For the text-containing cell, return its midpoint in (x, y) coordinate format. 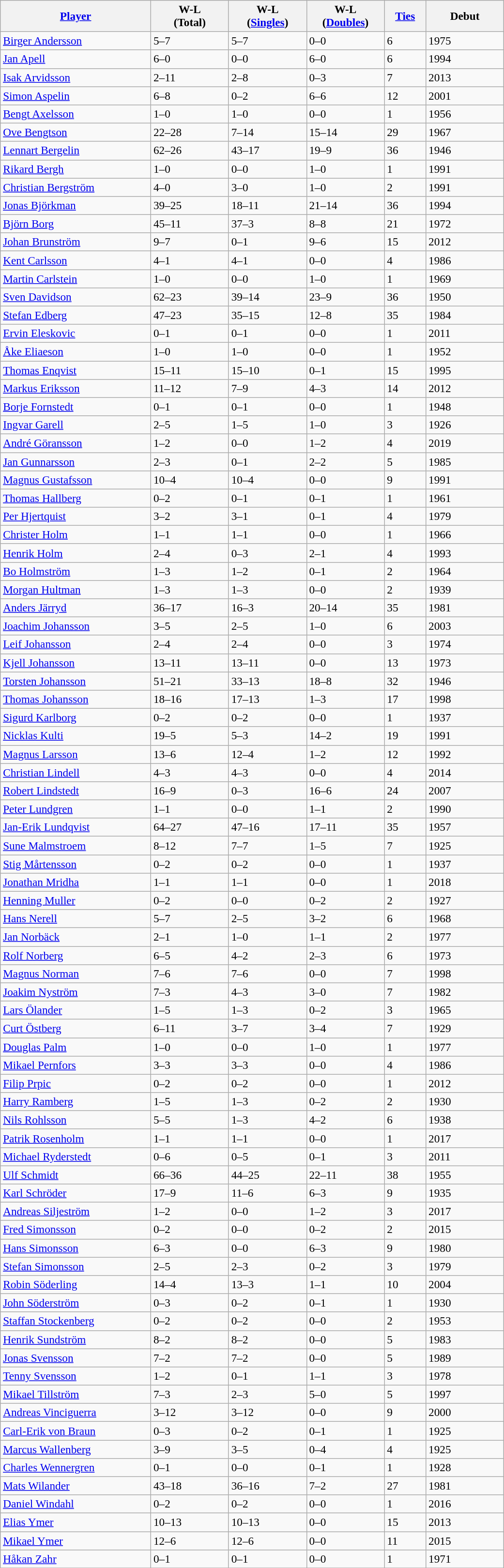
Ulf Schmidt (76, 1174)
18–8 (346, 681)
Magnus Gustafsson (76, 480)
Jan Norbäck (76, 937)
Jonas Svensson (76, 1357)
2019 (465, 443)
Johan Brunström (76, 242)
Rikard Bergh (76, 169)
Sven Davidson (76, 297)
51–21 (190, 681)
39–25 (190, 205)
3–7 (267, 1028)
1964 (465, 571)
Christian Bergström (76, 187)
22–28 (190, 132)
W-L(Doubles) (346, 15)
Fred Simonsson (76, 1230)
11–6 (267, 1193)
Hans Simonsson (76, 1248)
1980 (465, 1248)
Sigurd Karlborg (76, 717)
0–5 (267, 1157)
1955 (465, 1174)
47–16 (267, 827)
3–9 (190, 1449)
7–14 (267, 132)
2001 (465, 95)
Andreas Vinciguerra (76, 1413)
Björn Borg (76, 224)
5–5 (190, 1120)
Thomas Hallberg (76, 498)
1997 (465, 1394)
Ingvar Garell (76, 425)
2004 (465, 1284)
Lennart Bergelin (76, 151)
1926 (465, 425)
38 (405, 1174)
2014 (465, 772)
Stefan Edberg (76, 315)
5–0 (346, 1394)
Magnus Larsson (76, 754)
18–11 (267, 205)
8–8 (346, 224)
4–0 (190, 187)
Elias Ymer (76, 1522)
0–4 (346, 1449)
1957 (465, 827)
Per Hjertquist (76, 516)
Michael Ryderstedt (76, 1157)
Rolf Norberg (76, 955)
Mikael Ymer (76, 1540)
Isak Arvidsson (76, 77)
1983 (465, 1340)
19–5 (190, 736)
Mats Wilander (76, 1486)
22–11 (346, 1174)
43–17 (267, 151)
44–25 (267, 1174)
Thomas Enqvist (76, 370)
14–4 (190, 1284)
20–14 (346, 608)
Borje Fornstedt (76, 407)
Ties (405, 15)
1953 (465, 1321)
1939 (465, 589)
15–10 (267, 370)
17 (405, 699)
0–6 (190, 1157)
1967 (465, 132)
Christian Lindell (76, 772)
1985 (465, 461)
5–3 (267, 736)
1961 (465, 498)
7–7 (267, 845)
1950 (465, 297)
1935 (465, 1193)
Sune Malmstroem (76, 845)
Harry Ramberg (76, 1101)
39–14 (267, 297)
Nicklas Kulti (76, 736)
Leif Johansson (76, 644)
1966 (465, 534)
Jan Apell (76, 59)
29 (405, 132)
Douglas Palm (76, 1047)
2018 (465, 882)
9–7 (190, 242)
15–14 (346, 132)
62–23 (190, 297)
Patrik Rosenholm (76, 1138)
Karl Schröder (76, 1193)
Ervin Eleskovic (76, 334)
1956 (465, 114)
Kent Carlsson (76, 260)
21–14 (346, 205)
Nils Rohlsson (76, 1120)
Jan-Erik Lundqvist (76, 827)
Ove Bengtson (76, 132)
1990 (465, 809)
62–26 (190, 151)
1974 (465, 644)
2007 (465, 791)
3–1 (267, 516)
Thomas Johansson (76, 699)
12–4 (267, 754)
2–8 (267, 77)
Mikael Pernfors (76, 1065)
Markus Eriksson (76, 388)
Hans Nerell (76, 919)
3–4 (346, 1028)
12–8 (346, 315)
Daniel Windahl (76, 1504)
Jonathan Mridha (76, 882)
Robin Söderling (76, 1284)
18–16 (190, 699)
Jan Gunnarsson (76, 461)
W-L(Singles) (267, 15)
Magnus Norman (76, 974)
Andreas Siljeström (76, 1211)
Curt Östberg (76, 1028)
Christer Holm (76, 534)
W-L(Total) (190, 15)
1975 (465, 41)
13–6 (190, 754)
1978 (465, 1376)
33–13 (267, 681)
Henrik Holm (76, 553)
Martin Carlstein (76, 278)
Debut (465, 15)
32 (405, 681)
66–36 (190, 1174)
17–9 (190, 1193)
14–2 (346, 736)
1989 (465, 1357)
35–15 (267, 315)
17–11 (346, 827)
2–11 (190, 77)
Peter Lundgren (76, 809)
2000 (465, 1413)
1948 (465, 407)
2016 (465, 1504)
2–2 (346, 461)
Filip Prpic (76, 1083)
1969 (465, 278)
Håkan Zahr (76, 1559)
Henning Muller (76, 900)
Player (76, 15)
Stefan Simonsson (76, 1266)
6–6 (346, 95)
Marcus Wallenberg (76, 1449)
13–3 (267, 1284)
1982 (465, 992)
6–5 (190, 955)
2003 (465, 626)
Åke Eliaeson (76, 351)
John Söderström (76, 1303)
Lars Ölander (76, 1010)
André Göransson (76, 443)
11 (405, 1540)
Stig Mårtensson (76, 864)
36–16 (267, 1486)
Simon Aspelin (76, 95)
19–9 (346, 151)
1984 (465, 315)
Bengt Axelsson (76, 114)
Joachim Johansson (76, 626)
21 (405, 224)
Henrik Sundström (76, 1340)
9–6 (346, 242)
15–11 (190, 370)
Bo Holmström (76, 571)
1971 (465, 1559)
1972 (465, 224)
Tenny Svensson (76, 1376)
1952 (465, 351)
13 (405, 663)
1992 (465, 754)
17–13 (267, 699)
Joakim Nyström (76, 992)
19 (405, 736)
Torsten Johansson (76, 681)
10 (405, 1284)
Jonas Björkman (76, 205)
Kjell Johansson (76, 663)
Carl-Erik von Braun (76, 1431)
1927 (465, 900)
64–27 (190, 827)
Birger Andersson (76, 41)
16–6 (346, 791)
1965 (465, 1010)
24 (405, 791)
1993 (465, 553)
1995 (465, 370)
37–3 (267, 224)
1938 (465, 1120)
Staffan Stockenberg (76, 1321)
14 (405, 388)
23–9 (346, 297)
Morgan Hultman (76, 589)
16–3 (267, 608)
11–12 (190, 388)
Robert Lindstedt (76, 791)
45–11 (190, 224)
1968 (465, 919)
6–11 (190, 1028)
47–23 (190, 315)
16–9 (190, 791)
36–17 (190, 608)
6–8 (190, 95)
27 (405, 1486)
Anders Järryd (76, 608)
Mikael Tillström (76, 1394)
1929 (465, 1028)
7–9 (267, 388)
8–12 (190, 845)
43–18 (190, 1486)
Charles Wennergren (76, 1467)
1928 (465, 1467)
